Pinpoint the cell where the given text exists, returning its (x, y) midpoint coordinate. 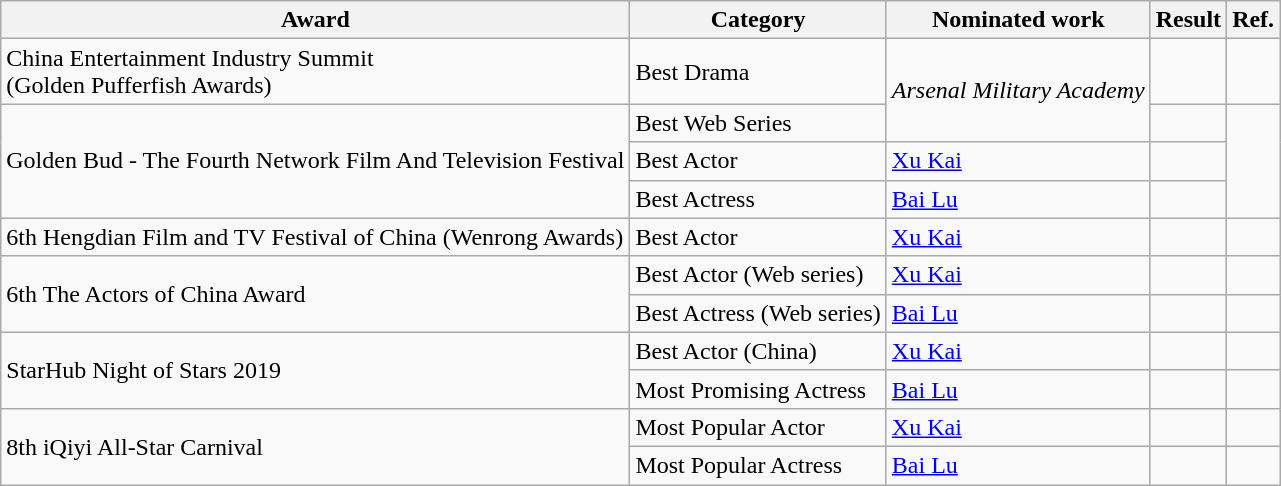
Best Drama (758, 72)
Category (758, 20)
Most Popular Actress (758, 465)
Best Web Series (758, 123)
Ref. (1254, 20)
China Entertainment Industry Summit (Golden Pufferfish Awards) (316, 72)
Best Actress (758, 199)
Result (1188, 20)
Best Actor (Web series) (758, 275)
6th The Actors of China Award (316, 294)
8th iQiyi All-Star Carnival (316, 446)
Best Actress (Web series) (758, 313)
Arsenal Military Academy (1018, 90)
StarHub Night of Stars 2019 (316, 370)
Golden Bud - The Fourth Network Film And Television Festival (316, 161)
Most Popular Actor (758, 427)
6th Hengdian Film and TV Festival of China (Wenrong Awards) (316, 237)
Nominated work (1018, 20)
Award (316, 20)
Best Actor (China) (758, 351)
Most Promising Actress (758, 389)
